Return (X, Y) of the center of cell containing provided text 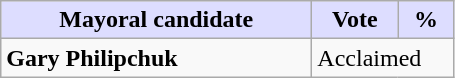
Mayoral candidate (156, 20)
Vote (355, 20)
Gary Philipchuk (156, 58)
% (426, 20)
Acclaimed (383, 58)
